Find where the given text appears and provide that cell's center as [X, Y] coordinate. 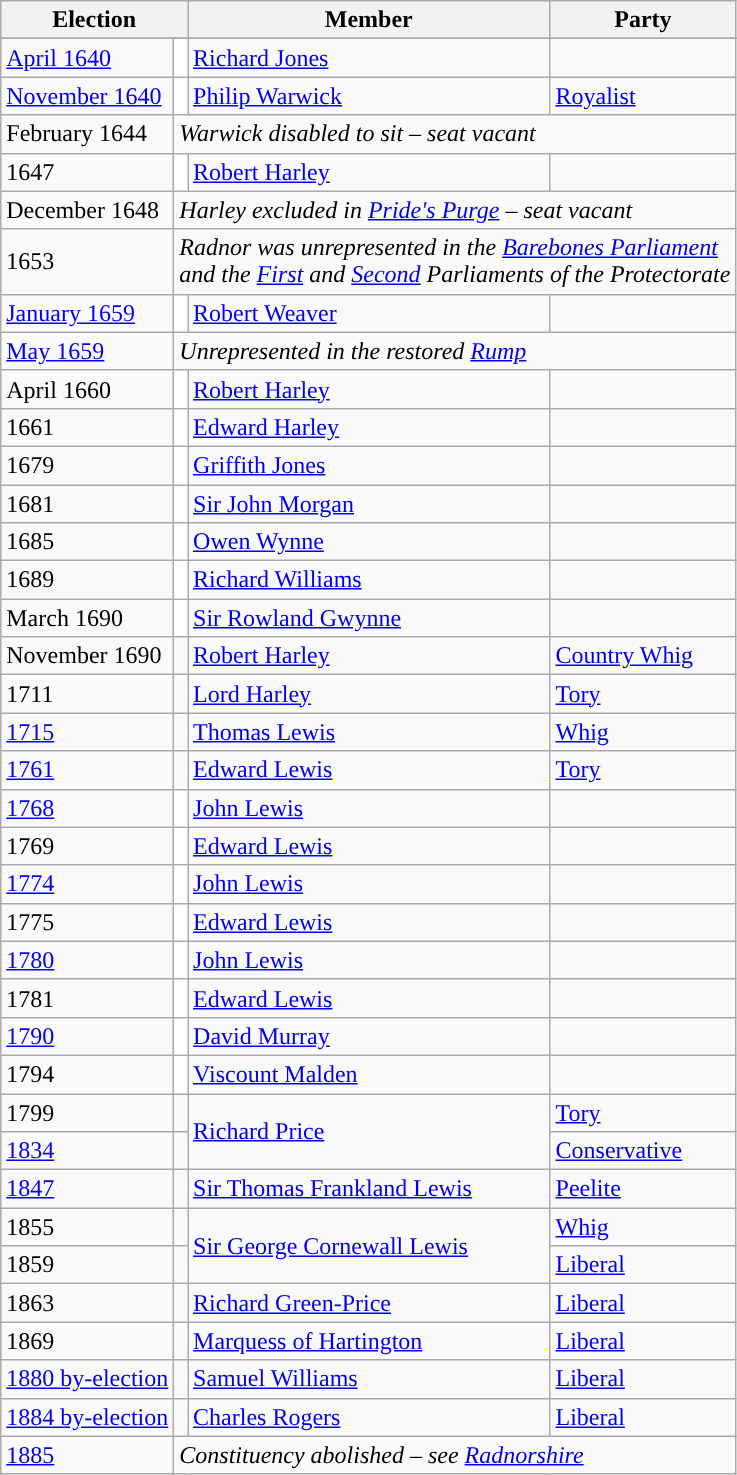
1685 [88, 542]
Radnor was unrepresented in the Barebones Parliamentand the First and Second Parliaments of the Protectorate [455, 262]
Peelite [643, 1189]
1715 [88, 732]
1794 [88, 1074]
1681 [88, 503]
1689 [88, 580]
1880 by-election [88, 1379]
Samuel Williams [369, 1379]
January 1659 [88, 313]
1711 [88, 694]
Griffith Jones [369, 465]
Viscount Malden [369, 1074]
David Murray [369, 1036]
Warwick disabled to sit – seat vacant [455, 134]
Richard Jones [369, 58]
February 1644 [88, 134]
April 1660 [88, 389]
Election [94, 20]
Country Whig [643, 656]
Member [369, 20]
Sir George Cornewall Lewis [369, 1246]
1790 [88, 1036]
November 1690 [88, 656]
1768 [88, 808]
Unrepresented in the restored Rump [455, 351]
November 1640 [88, 96]
1769 [88, 846]
1780 [88, 960]
1885 [88, 1455]
1761 [88, 770]
1653 [88, 262]
December 1648 [88, 210]
1847 [88, 1189]
Sir Rowland Gwynne [369, 618]
April 1640 [88, 58]
May 1659 [88, 351]
Lord Harley [369, 694]
Harley excluded in Pride's Purge – seat vacant [455, 210]
Owen Wynne [369, 542]
1647 [88, 172]
Royalist [643, 96]
1775 [88, 922]
1869 [88, 1341]
Charles Rogers [369, 1417]
Richard Williams [369, 580]
1799 [88, 1113]
Richard Price [369, 1132]
Constituency abolished – see Radnorshire [455, 1455]
1863 [88, 1303]
1661 [88, 427]
Thomas Lewis [369, 732]
Robert Weaver [369, 313]
Edward Harley [369, 427]
Sir John Morgan [369, 503]
Richard Green-Price [369, 1303]
Marquess of Hartington [369, 1341]
1884 by-election [88, 1417]
Conservative [643, 1151]
Party [643, 20]
1679 [88, 465]
1859 [88, 1265]
1774 [88, 884]
March 1690 [88, 618]
1855 [88, 1227]
Philip Warwick [369, 96]
1781 [88, 998]
Sir Thomas Frankland Lewis [369, 1189]
1834 [88, 1151]
